Return [x, y] of the center of cell containing provided text 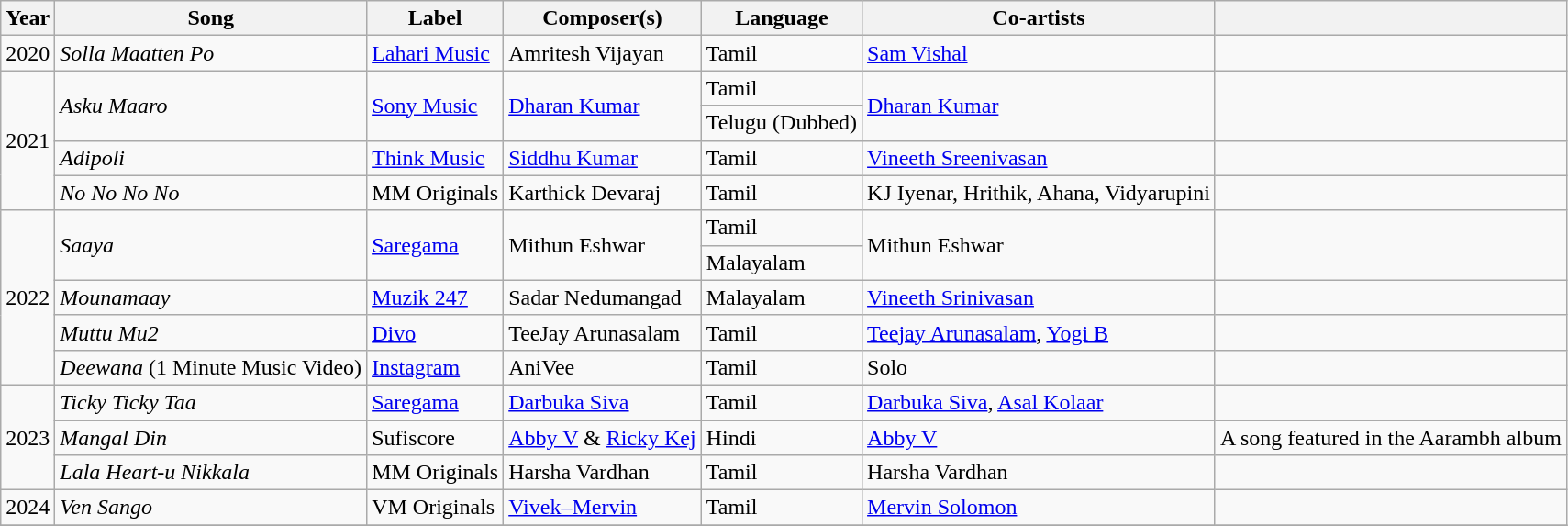
Lahari Music [435, 53]
Vineeth Sreenivasan [1039, 158]
Think Music [435, 158]
Mangal Din [211, 438]
Language [782, 18]
Teejay Arunasalam, Yogi B [1039, 332]
Solo [1039, 367]
Sadar Nedumangad [603, 297]
Divo [435, 332]
2022 [28, 297]
VM Originals [435, 508]
A song featured in the Aarambh album [1391, 438]
No No No No [211, 193]
Sufiscore [435, 438]
Mervin Solomon [1039, 508]
Sony Music [435, 106]
Darbuka Siva, Asal Kolaar [1039, 402]
Co-artists [1039, 18]
Abby V & Ricky Kej [603, 438]
TeeJay Arunasalam [603, 332]
Muzik 247 [435, 297]
2024 [28, 508]
Muttu Mu2 [211, 332]
KJ Iyenar, Hrithik, Ahana, Vidyarupini [1039, 193]
Song [211, 18]
Hindi [782, 438]
Siddhu Kumar [603, 158]
Sam Vishal [1039, 53]
Ticky Ticky Taa [211, 402]
Deewana (1 Minute Music Video) [211, 367]
Mounamaay [211, 297]
Lala Heart-u Nikkala [211, 473]
2020 [28, 53]
2021 [28, 140]
Amritesh Vijayan [603, 53]
Composer(s) [603, 18]
Ven Sango [211, 508]
Vivek–Mervin [603, 508]
Karthick Devaraj [603, 193]
Asku Maaro [211, 106]
Darbuka Siva [603, 402]
Adipoli [211, 158]
Label [435, 18]
Saaya [211, 245]
Year [28, 18]
Vineeth Srinivasan [1039, 297]
Telugu (Dubbed) [782, 123]
Abby V [1039, 438]
Solla Maatten Po [211, 53]
2023 [28, 437]
Instagram [435, 367]
AniVee [603, 367]
